For the text-containing cell, return its midpoint in [X, Y] coordinate format. 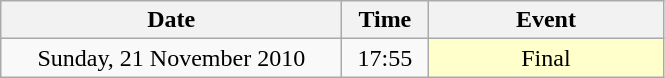
17:55 [385, 58]
Event [546, 20]
Time [385, 20]
Final [546, 58]
Sunday, 21 November 2010 [172, 58]
Date [172, 20]
